Return the (x, y) coordinate for the center point of the cell that contains the specified text.  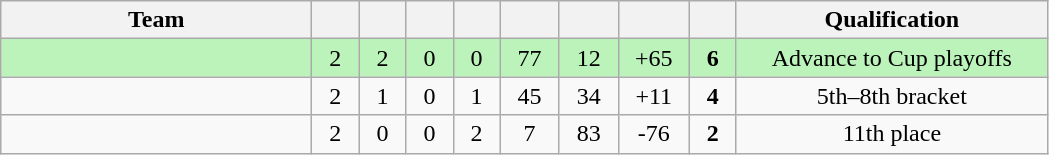
Advance to Cup playoffs (892, 58)
-76 (654, 134)
45 (530, 96)
12 (588, 58)
83 (588, 134)
77 (530, 58)
5th–8th bracket (892, 96)
34 (588, 96)
Team (156, 20)
+65 (654, 58)
4 (712, 96)
6 (712, 58)
11th place (892, 134)
7 (530, 134)
+11 (654, 96)
Qualification (892, 20)
